Find where the given text appears and provide that cell's center as [x, y] coordinate. 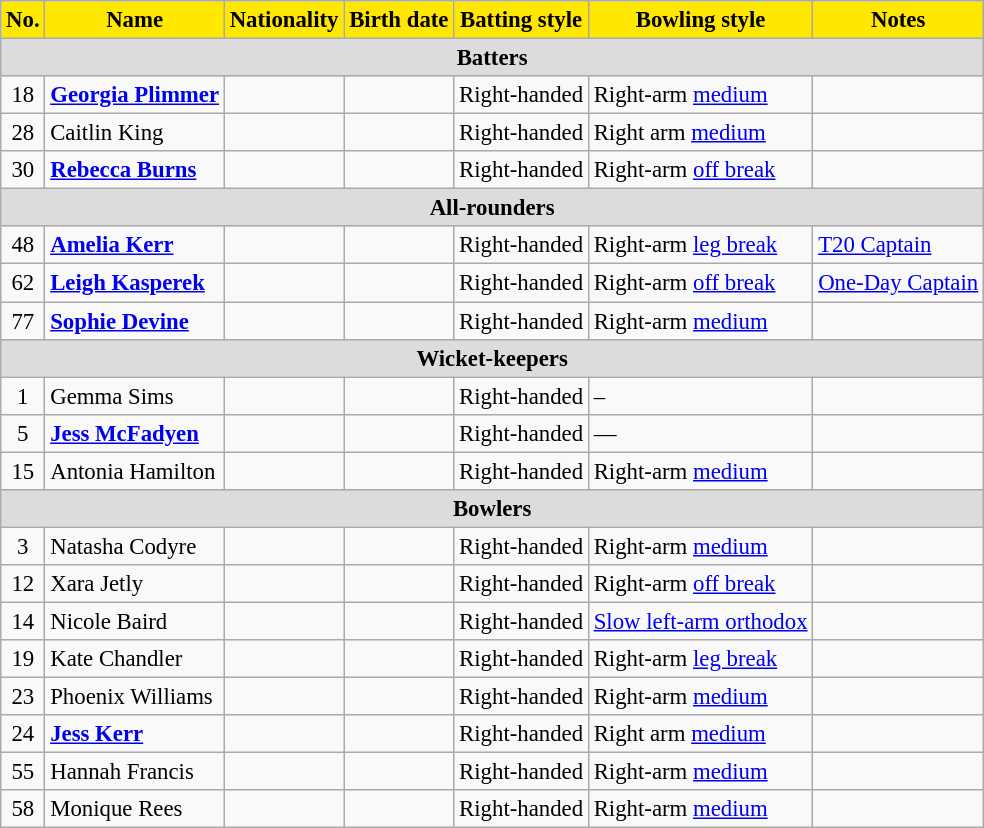
62 [23, 283]
Natasha Codyre [134, 546]
Monique Rees [134, 809]
30 [23, 170]
Kate Chandler [134, 659]
Name [134, 20]
28 [23, 133]
18 [23, 95]
Phoenix Williams [134, 697]
Amelia Kerr [134, 245]
Wicket-keepers [492, 358]
Georgia Plimmer [134, 95]
Sophie Devine [134, 321]
Caitlin King [134, 133]
One-Day Captain [898, 283]
Jess McFadyen [134, 433]
48 [23, 245]
All-rounders [492, 208]
– [700, 396]
Antonia Hamilton [134, 471]
Jess Kerr [134, 734]
23 [23, 697]
24 [23, 734]
Rebecca Burns [134, 170]
Birth date [399, 20]
Batters [492, 58]
1 [23, 396]
14 [23, 621]
No. [23, 20]
Nationality [284, 20]
Gemma Sims [134, 396]
Nicole Baird [134, 621]
Hannah Francis [134, 772]
— [700, 433]
T20 Captain [898, 245]
Leigh Kasperek [134, 283]
77 [23, 321]
Batting style [522, 20]
19 [23, 659]
5 [23, 433]
55 [23, 772]
15 [23, 471]
Xara Jetly [134, 584]
58 [23, 809]
Bowlers [492, 509]
Bowling style [700, 20]
Notes [898, 20]
3 [23, 546]
Slow left-arm orthodox [700, 621]
12 [23, 584]
